Return the (x, y) coordinate for the center point of the cell that contains the specified text.  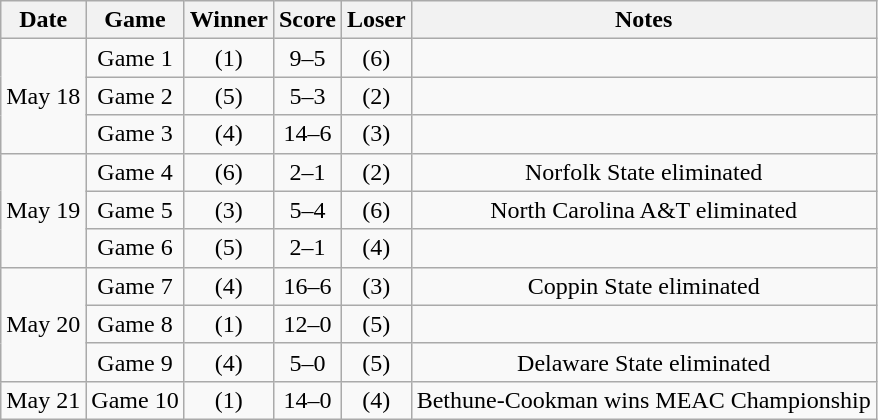
Date (44, 20)
Notes (644, 20)
Game 2 (135, 96)
Bethune-Cookman wins MEAC Championship (644, 400)
14–6 (307, 134)
Game 4 (135, 172)
16–6 (307, 286)
9–5 (307, 58)
May 21 (44, 400)
Norfolk State eliminated (644, 172)
Delaware State eliminated (644, 362)
May 18 (44, 96)
Game 7 (135, 286)
Winner (228, 20)
Game 3 (135, 134)
Game 10 (135, 400)
Score (307, 20)
14–0 (307, 400)
May 19 (44, 210)
5–3 (307, 96)
Game 8 (135, 324)
May 20 (44, 324)
5–4 (307, 210)
Game 9 (135, 362)
Game 1 (135, 58)
Game 6 (135, 248)
5–0 (307, 362)
Coppin State eliminated (644, 286)
Game (135, 20)
12–0 (307, 324)
North Carolina A&T eliminated (644, 210)
Game 5 (135, 210)
Loser (376, 20)
